Locate the cell with the specified text and output its [X, Y] center coordinate. 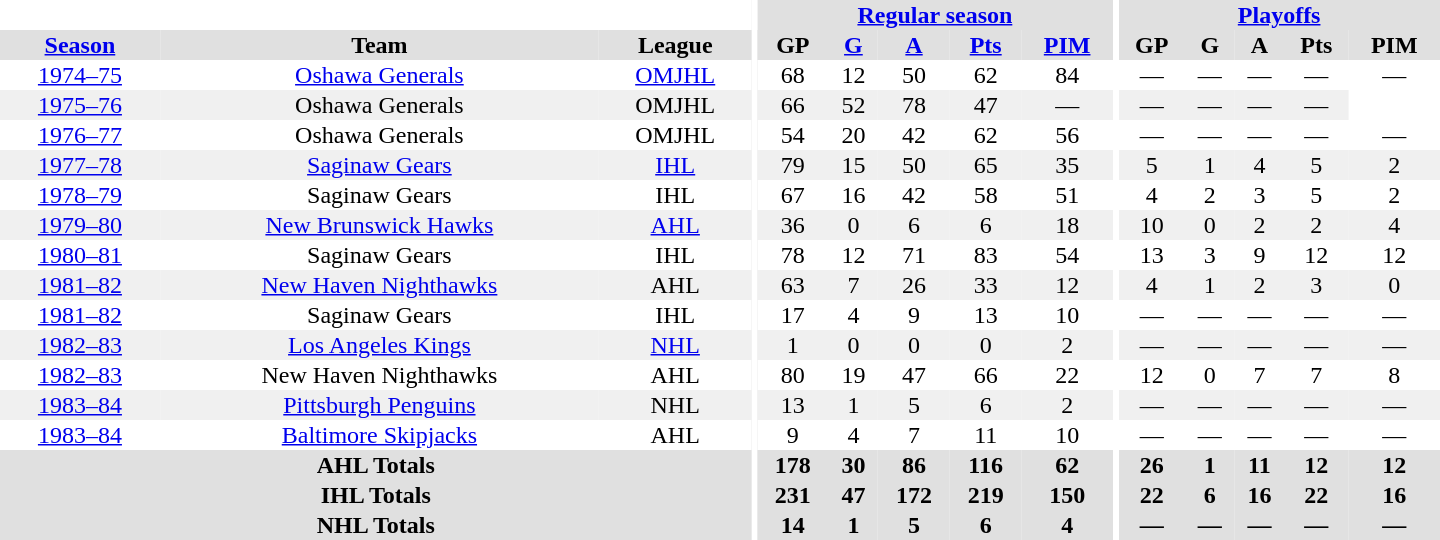
New Brunswick Hawks [380, 225]
150 [1068, 495]
83 [986, 255]
8 [1394, 375]
15 [854, 165]
219 [986, 495]
52 [854, 105]
30 [854, 465]
33 [986, 285]
1974–75 [80, 75]
Baltimore Skipjacks [380, 435]
58 [986, 195]
Team [380, 45]
1978–79 [80, 195]
1976–77 [80, 135]
17 [793, 315]
1979–80 [80, 225]
14 [793, 525]
68 [793, 75]
19 [854, 375]
65 [986, 165]
NHL Totals [376, 525]
1980–81 [80, 255]
Pittsburgh Penguins [380, 405]
116 [986, 465]
67 [793, 195]
178 [793, 465]
63 [793, 285]
Los Angeles Kings [380, 345]
1977–78 [80, 165]
1975–76 [80, 105]
League [676, 45]
84 [1068, 75]
18 [1068, 225]
79 [793, 165]
51 [1068, 195]
AHL Totals [376, 465]
56 [1068, 135]
Playoffs [1279, 15]
36 [793, 225]
IHL Totals [376, 495]
86 [914, 465]
80 [793, 375]
71 [914, 255]
172 [914, 495]
Regular season [935, 15]
35 [1068, 165]
231 [793, 495]
Season [80, 45]
20 [854, 135]
